Pinpoint the cell where the given text exists, returning its [x, y] midpoint coordinate. 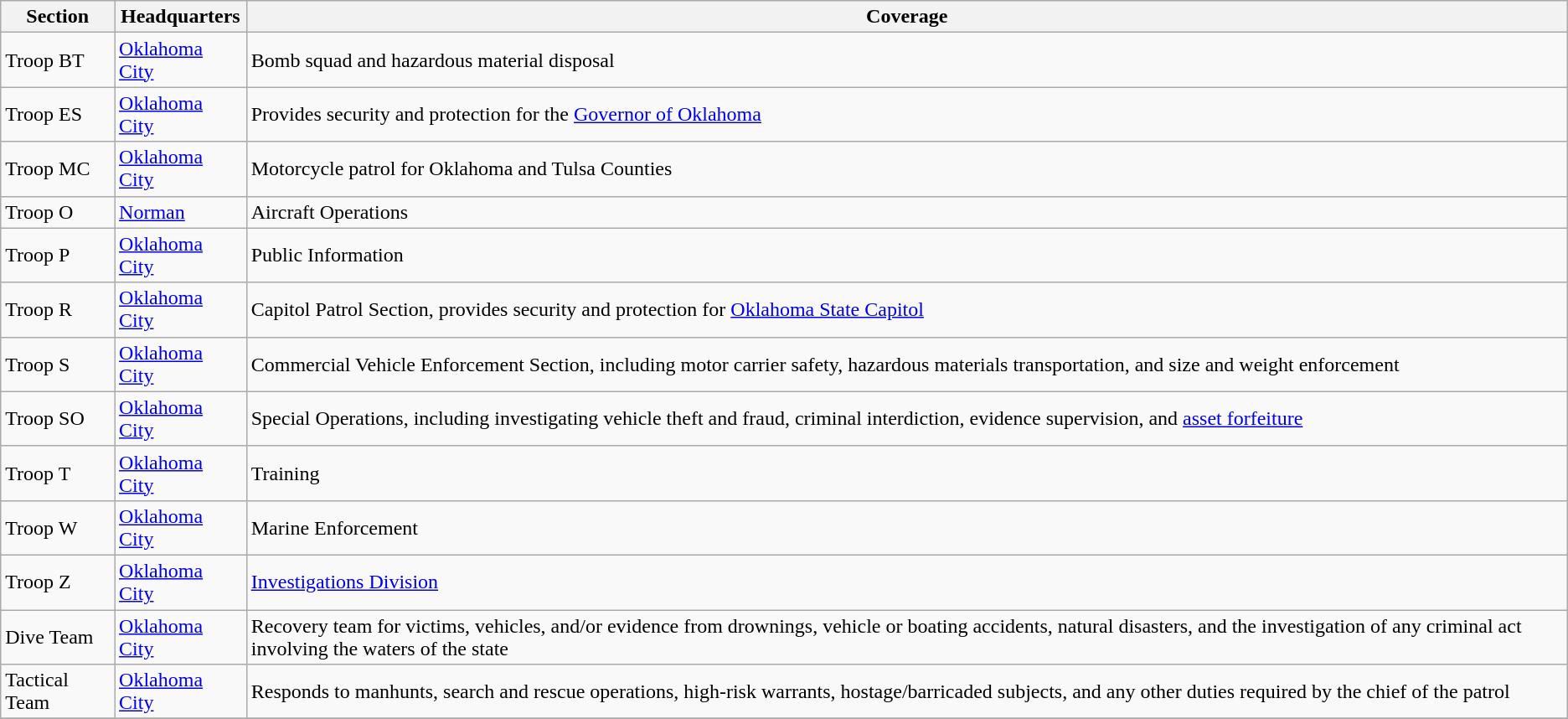
Troop T [58, 473]
Motorcycle patrol for Oklahoma and Tulsa Counties [906, 169]
Dive Team [58, 637]
Public Information [906, 255]
Troop R [58, 310]
Bomb squad and hazardous material disposal [906, 60]
Troop BT [58, 60]
Troop Z [58, 582]
Troop O [58, 212]
Troop ES [58, 114]
Marine Enforcement [906, 528]
Norman [181, 212]
Coverage [906, 17]
Aircraft Operations [906, 212]
Special Operations, including investigating vehicle theft and fraud, criminal interdiction, evidence supervision, and asset forfeiture [906, 419]
Commercial Vehicle Enforcement Section, including motor carrier safety, hazardous materials transportation, and size and weight enforcement [906, 364]
Troop W [58, 528]
Section [58, 17]
Investigations Division [906, 582]
Troop MC [58, 169]
Troop SO [58, 419]
Headquarters [181, 17]
Training [906, 473]
Tactical Team [58, 692]
Troop P [58, 255]
Provides security and protection for the Governor of Oklahoma [906, 114]
Troop S [58, 364]
Capitol Patrol Section, provides security and protection for Oklahoma State Capitol [906, 310]
